For the text-containing cell, return its midpoint in (X, Y) coordinate format. 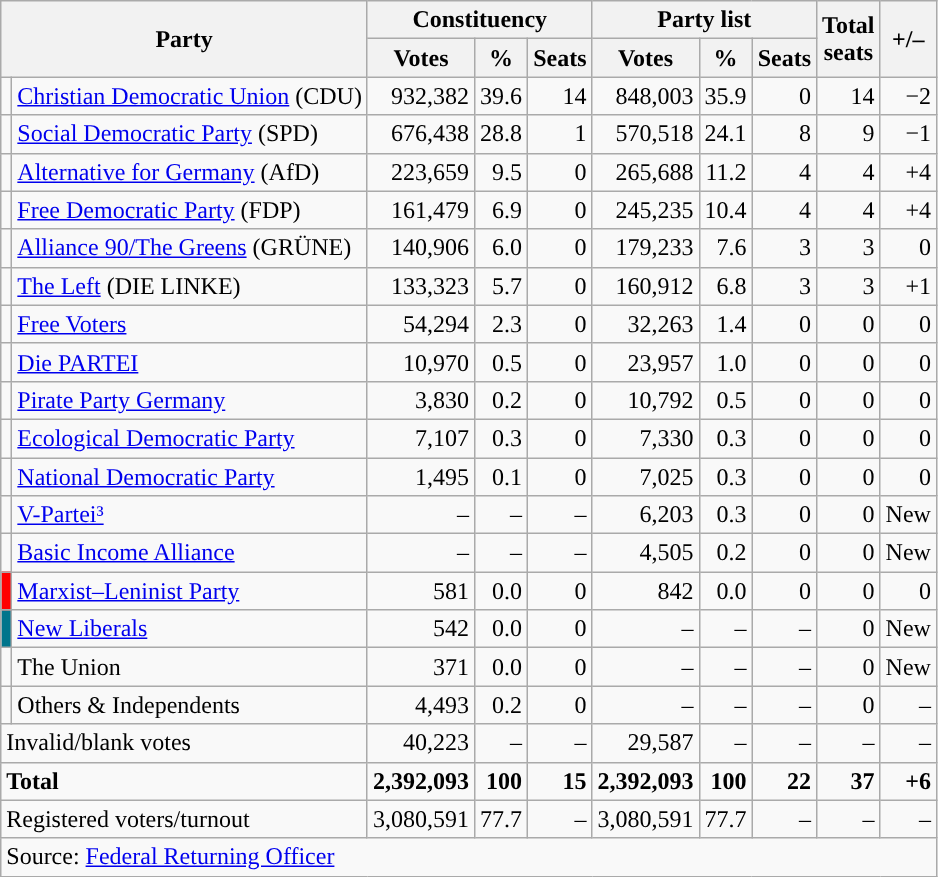
37 (849, 781)
National Democratic Party (190, 477)
2.3 (502, 324)
23,957 (646, 362)
Ecological Democratic Party (190, 438)
Source: Federal Returning Officer (469, 857)
265,688 (646, 172)
542 (420, 629)
Invalid/blank votes (184, 743)
4,505 (646, 553)
3,830 (420, 400)
245,235 (646, 210)
842 (646, 591)
15 (560, 781)
Registered voters/turnout (184, 819)
9 (849, 134)
Party list (704, 20)
24.1 (726, 134)
10,970 (420, 362)
1 (560, 134)
The Union (190, 667)
0.1 (502, 477)
Social Democratic Party (SPD) (190, 134)
22 (784, 781)
Die PARTEI (190, 362)
Others & Independents (190, 705)
9.5 (502, 172)
Totalseats (849, 39)
6.0 (502, 248)
29,587 (646, 743)
+1 (908, 286)
The Left (DIE LINKE) (190, 286)
−1 (908, 134)
10,792 (646, 400)
8 (784, 134)
133,323 (420, 286)
5.7 (502, 286)
6,203 (646, 515)
160,912 (646, 286)
7,330 (646, 438)
223,659 (420, 172)
161,479 (420, 210)
Alternative for Germany (AfD) (190, 172)
676,438 (420, 134)
Christian Democratic Union (CDU) (190, 96)
Free Democratic Party (FDP) (190, 210)
10.4 (726, 210)
32,263 (646, 324)
7,025 (646, 477)
7.6 (726, 248)
Total (184, 781)
Party (184, 39)
1.0 (726, 362)
40,223 (420, 743)
7,107 (420, 438)
1.4 (726, 324)
Constituency (480, 20)
140,906 (420, 248)
371 (420, 667)
Free Voters (190, 324)
932,382 (420, 96)
−2 (908, 96)
11.2 (726, 172)
4,493 (420, 705)
179,233 (646, 248)
6.9 (502, 210)
Alliance 90/The Greens (GRÜNE) (190, 248)
1,495 (420, 477)
54,294 (420, 324)
570,518 (646, 134)
+6 (908, 781)
New Liberals (190, 629)
6.8 (726, 286)
V-Partei³ (190, 515)
581 (420, 591)
Marxist–Leninist Party (190, 591)
Pirate Party Germany (190, 400)
35.9 (726, 96)
Basic Income Alliance (190, 553)
+/– (908, 39)
28.8 (502, 134)
39.6 (502, 96)
848,003 (646, 96)
